Provide the [X, Y] coordinate of the cell's center where the given text is located.  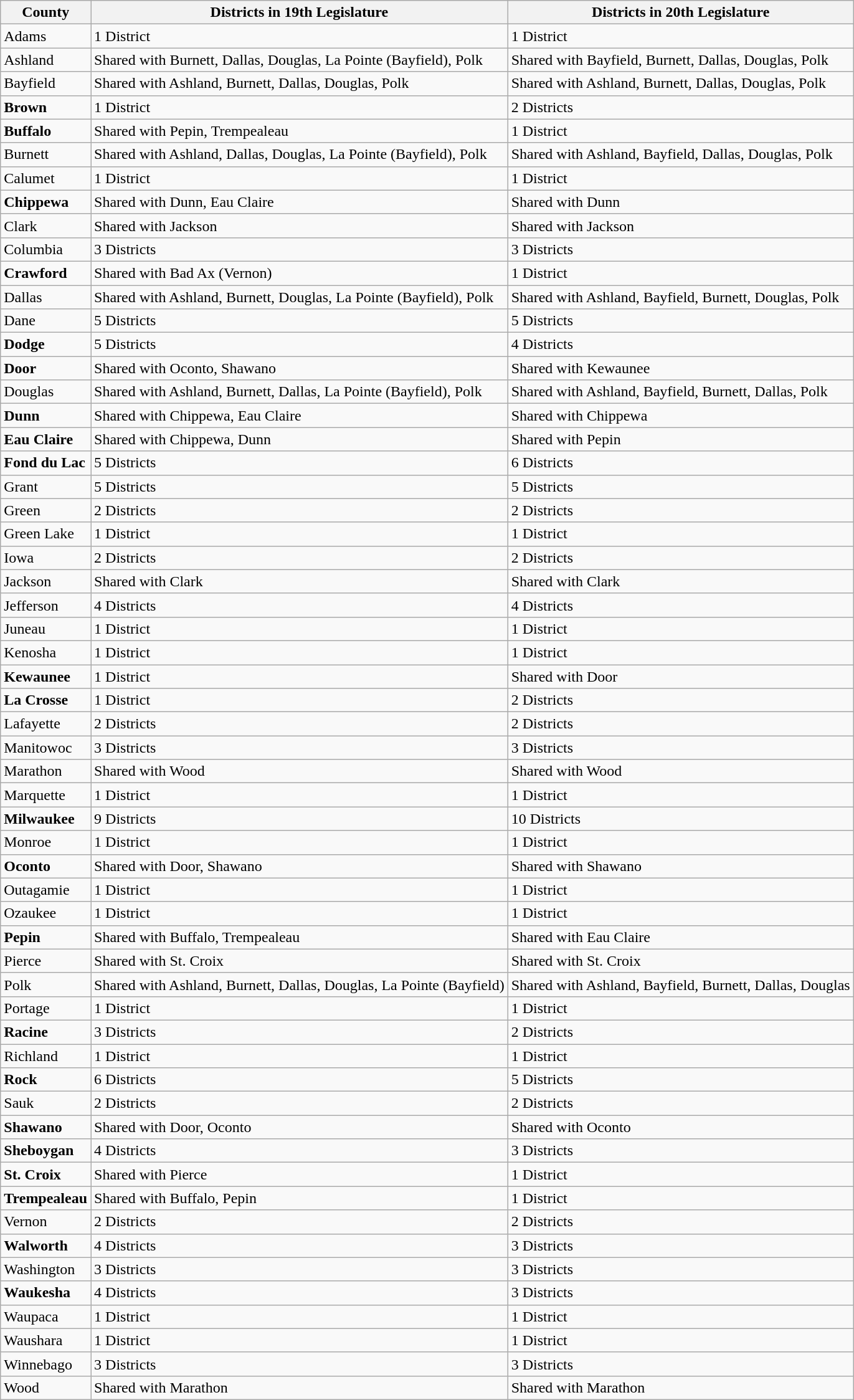
Sheboygan [46, 1151]
Marquette [46, 795]
Shared with Eau Claire [680, 937]
Jackson [46, 581]
Shared with Burnett, Dallas, Douglas, La Pointe (Bayfield), Polk [300, 60]
Iowa [46, 558]
Ashland [46, 60]
Shared with Bayfield, Burnett, Dallas, Douglas, Polk [680, 60]
Shared with Door, Oconto [300, 1127]
Pierce [46, 961]
Adams [46, 36]
Shared with Buffalo, Pepin [300, 1198]
Jefferson [46, 605]
Shared with Oconto [680, 1127]
Shared with Dunn, Eau Claire [300, 202]
Grant [46, 487]
Waupaca [46, 1317]
Washington [46, 1269]
Burnett [46, 155]
Polk [46, 984]
Trempealeau [46, 1198]
Shared with Ashland, Burnett, Dallas, Douglas, La Pointe (Bayfield) [300, 984]
Rock [46, 1080]
Richland [46, 1056]
Dallas [46, 297]
Green [46, 510]
Buffalo [46, 131]
Shared with Buffalo, Trempealeau [300, 937]
Winnebago [46, 1364]
Waushara [46, 1340]
Bayfield [46, 83]
Shared with Ashland, Bayfield, Burnett, Dallas, Polk [680, 392]
Shared with Ashland, Bayfield, Burnett, Douglas, Polk [680, 297]
Marathon [46, 771]
Portage [46, 1008]
Brown [46, 107]
Shared with Kewaunee [680, 368]
Clark [46, 226]
Shared with Shawano [680, 866]
Shared with Chippewa [680, 416]
Sauk [46, 1103]
Shared with Bad Ax (Vernon) [300, 273]
St. Croix [46, 1174]
Milwaukee [46, 819]
Districts in 20th Legislature [680, 12]
Fond du Lac [46, 463]
Douglas [46, 392]
Vernon [46, 1222]
Door [46, 368]
Crawford [46, 273]
Kewaunee [46, 676]
Kenosha [46, 652]
Monroe [46, 842]
Chippewa [46, 202]
Shared with Ashland, Dallas, Douglas, La Pointe (Bayfield), Polk [300, 155]
Wood [46, 1388]
Waukesha [46, 1293]
Walworth [46, 1245]
Dunn [46, 416]
Lafayette [46, 724]
Calumet [46, 178]
Shawano [46, 1127]
Shared with Chippewa, Eau Claire [300, 416]
Shared with Pierce [300, 1174]
Districts in 19th Legislature [300, 12]
Juneau [46, 629]
Manitowoc [46, 748]
Shared with Ashland, Bayfield, Burnett, Dallas, Douglas [680, 984]
Racine [46, 1032]
Shared with Dunn [680, 202]
County [46, 12]
Shared with Ashland, Bayfield, Dallas, Douglas, Polk [680, 155]
Dodge [46, 345]
Shared with Oconto, Shawano [300, 368]
Green Lake [46, 534]
Shared with Chippewa, Dunn [300, 439]
Dane [46, 321]
La Crosse [46, 700]
Shared with Pepin, Trempealeau [300, 131]
Shared with Ashland, Burnett, Douglas, La Pointe (Bayfield), Polk [300, 297]
Oconto [46, 866]
Shared with Ashland, Burnett, Dallas, La Pointe (Bayfield), Polk [300, 392]
Ozaukee [46, 913]
9 Districts [300, 819]
Shared with Pepin [680, 439]
Shared with Door, Shawano [300, 866]
Columbia [46, 249]
Outagamie [46, 890]
Pepin [46, 937]
Shared with Door [680, 676]
Eau Claire [46, 439]
10 Districts [680, 819]
